Identify which cell holds the provided text, then report its (x, y) central coordinate. 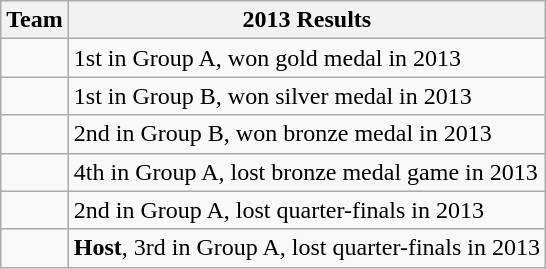
Host, 3rd in Group A, lost quarter-finals in 2013 (306, 248)
Team (35, 20)
1st in Group A, won gold medal in 2013 (306, 58)
2nd in Group A, lost quarter-finals in 2013 (306, 210)
1st in Group B, won silver medal in 2013 (306, 96)
2013 Results (306, 20)
2nd in Group B, won bronze medal in 2013 (306, 134)
4th in Group A, lost bronze medal game in 2013 (306, 172)
